For the text-containing cell, return its midpoint in (x, y) coordinate format. 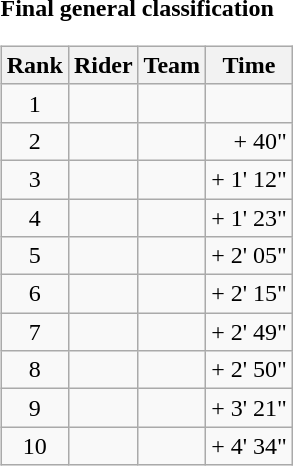
6 (34, 294)
+ 1' 12" (250, 179)
10 (34, 446)
Team (172, 65)
9 (34, 408)
3 (34, 179)
+ 2' 49" (250, 332)
4 (34, 217)
5 (34, 256)
+ 4' 34" (250, 446)
8 (34, 370)
Time (250, 65)
+ 2' 50" (250, 370)
+ 3' 21" (250, 408)
2 (34, 141)
Rider (103, 65)
Rank (34, 65)
+ 2' 05" (250, 256)
+ 2' 15" (250, 294)
+ 40" (250, 141)
1 (34, 103)
7 (34, 332)
+ 1' 23" (250, 217)
